Return [X, Y] of the center of cell containing provided text 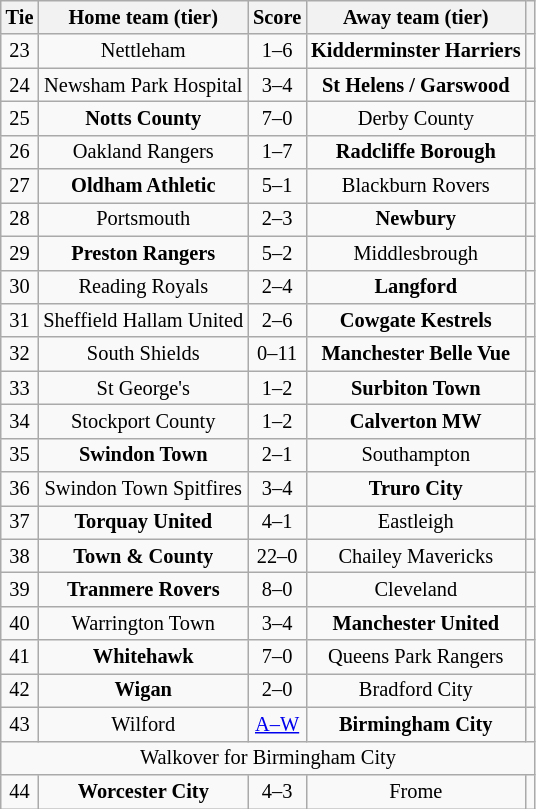
Notts County [143, 118]
41 [20, 657]
2–4 [277, 287]
Kidderminster Harriers [416, 51]
42 [20, 690]
2–0 [277, 690]
30 [20, 287]
29 [20, 253]
Queens Park Rangers [416, 657]
Tranmere Rovers [143, 589]
Walkover for Birmingham City [268, 758]
Blackburn Rovers [416, 186]
Torquay United [143, 522]
Wilford [143, 724]
25 [20, 118]
Score [277, 17]
Surbiton Town [416, 388]
34 [20, 421]
32 [20, 354]
Worcester City [143, 791]
Oldham Athletic [143, 186]
Bradford City [416, 690]
Truro City [416, 489]
4–1 [277, 522]
Home team (tier) [143, 17]
33 [20, 388]
Manchester United [416, 623]
Tie [20, 17]
Nettleham [143, 51]
Away team (tier) [416, 17]
43 [20, 724]
Cowgate Kestrels [416, 320]
Wigan [143, 690]
Chailey Mavericks [416, 556]
27 [20, 186]
Newsham Park Hospital [143, 85]
St Helens / Garswood [416, 85]
2–3 [277, 219]
Langford [416, 287]
Oakland Rangers [143, 152]
Preston Rangers [143, 253]
35 [20, 455]
Town & County [143, 556]
Newbury [416, 219]
Portsmouth [143, 219]
Warrington Town [143, 623]
Sheffield Hallam United [143, 320]
5–2 [277, 253]
South Shields [143, 354]
2–6 [277, 320]
Stockport County [143, 421]
0–11 [277, 354]
Calverton MW [416, 421]
36 [20, 489]
40 [20, 623]
Whitehawk [143, 657]
Birmingham City [416, 724]
8–0 [277, 589]
5–1 [277, 186]
Radcliffe Borough [416, 152]
Swindon Town Spitfires [143, 489]
Reading Royals [143, 287]
Middlesbrough [416, 253]
31 [20, 320]
38 [20, 556]
26 [20, 152]
24 [20, 85]
Eastleigh [416, 522]
A–W [277, 724]
Derby County [416, 118]
22–0 [277, 556]
Cleveland [416, 589]
Manchester Belle Vue [416, 354]
St George's [143, 388]
1–6 [277, 51]
4–3 [277, 791]
37 [20, 522]
23 [20, 51]
Southampton [416, 455]
Swindon Town [143, 455]
Frome [416, 791]
2–1 [277, 455]
39 [20, 589]
44 [20, 791]
1–7 [277, 152]
28 [20, 219]
